Provide the [X, Y] coordinate of the cell's center where the given text is located.  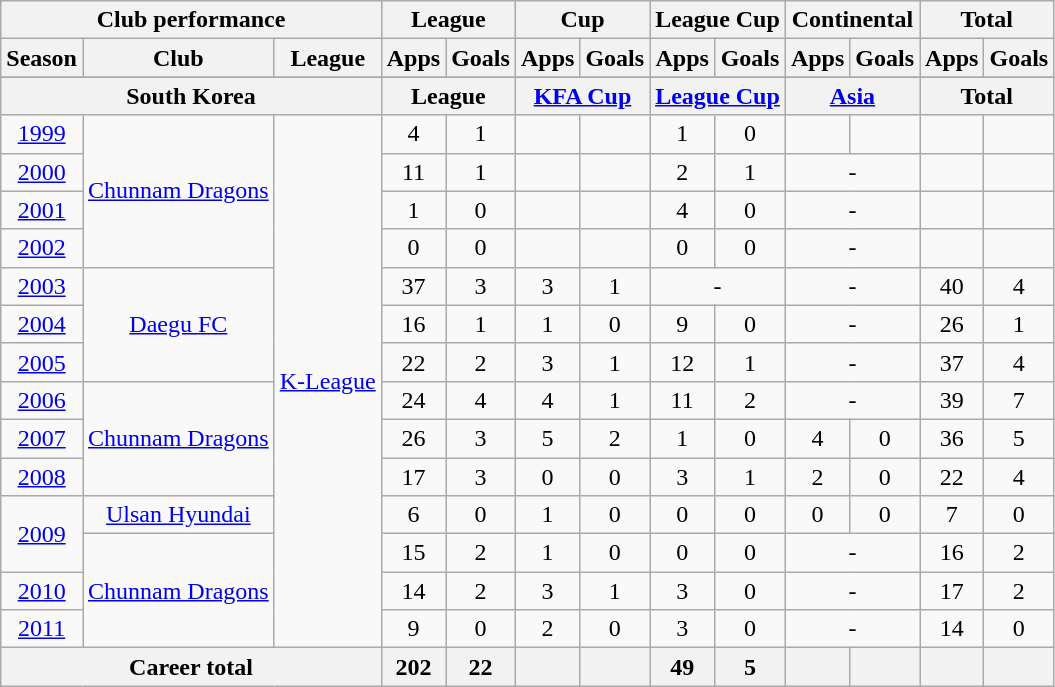
2011 [42, 629]
2005 [42, 362]
36 [952, 438]
40 [952, 286]
6 [413, 515]
2008 [42, 477]
202 [413, 667]
Club performance [191, 20]
Season [42, 58]
2009 [42, 534]
39 [952, 400]
24 [413, 400]
2002 [42, 248]
Daegu FC [178, 324]
12 [682, 362]
Club [178, 58]
2007 [42, 438]
K-League [328, 382]
2000 [42, 172]
Continental [852, 20]
2001 [42, 210]
49 [682, 667]
Ulsan Hyundai [178, 515]
2004 [42, 324]
South Korea [191, 96]
1999 [42, 134]
Asia [852, 96]
Career total [191, 667]
KFA Cup [582, 96]
2006 [42, 400]
15 [413, 553]
2010 [42, 591]
2003 [42, 286]
Cup [582, 20]
